Provide the (X, Y) coordinate of the cell's center where the given text is located.  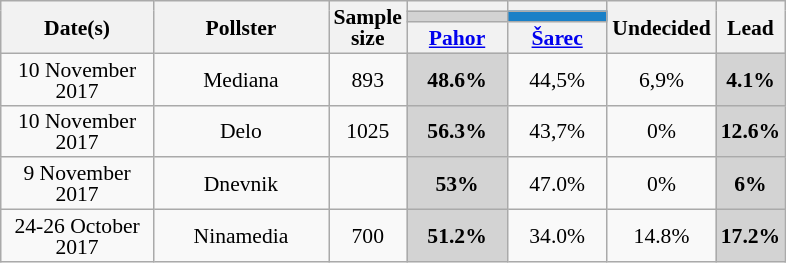
6,9% (661, 79)
51.2% (457, 236)
56.3% (457, 131)
Samplesize (367, 27)
43,7% (557, 131)
Date(s) (78, 27)
24-26 October 2017 (78, 236)
34.0% (557, 236)
53% (457, 184)
Pollster (240, 27)
4.1% (750, 79)
Delo (240, 131)
Undecided (661, 27)
1025 (367, 131)
17.2% (750, 236)
Dnevnik (240, 184)
12.6% (750, 131)
893 (367, 79)
44,5% (557, 79)
Mediana (240, 79)
48.6% (457, 79)
14.8% (661, 236)
6% (750, 184)
Ninamedia (240, 236)
47.0% (557, 184)
Lead (750, 27)
9 November 2017 (78, 184)
Šarec (557, 38)
Pahor (457, 38)
700 (367, 236)
